For the text-containing cell, return its midpoint in (X, Y) coordinate format. 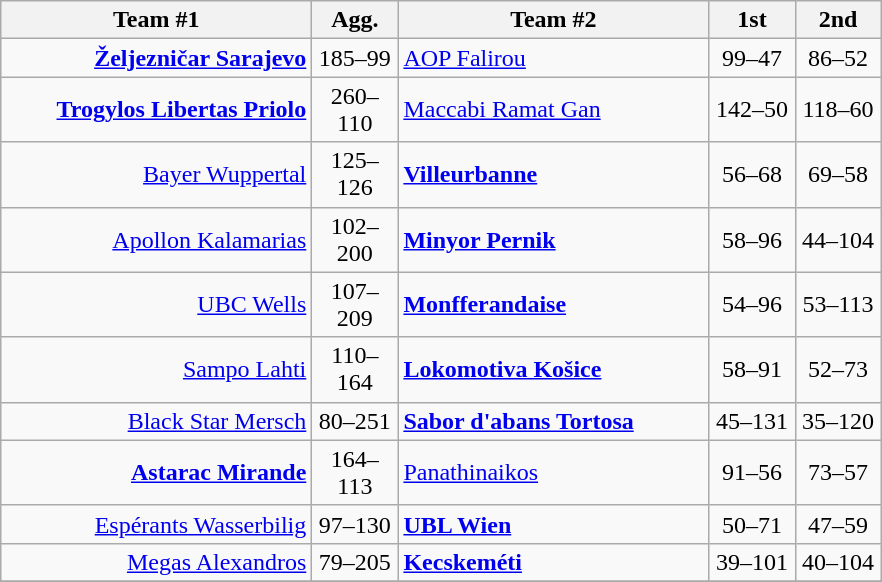
Megas Alexandros (156, 562)
260–110 (355, 110)
40–104 (838, 562)
164–113 (355, 472)
Apollon Kalamarias (156, 240)
125–126 (355, 174)
Team #1 (156, 20)
58–91 (752, 370)
102–200 (355, 240)
Sampo Lahti (156, 370)
50–71 (752, 524)
Minyor Pernik (554, 240)
73–57 (838, 472)
99–47 (752, 58)
58–96 (752, 240)
52–73 (838, 370)
80–251 (355, 421)
53–113 (838, 304)
Trogylos Libertas Priolo (156, 110)
56–68 (752, 174)
2nd (838, 20)
Agg. (355, 20)
UBL Wien (554, 524)
45–131 (752, 421)
Black Star Mersch (156, 421)
97–130 (355, 524)
142–50 (752, 110)
Astarac Mirande (156, 472)
Monfferandaise (554, 304)
Villeurbanne (554, 174)
1st (752, 20)
110–164 (355, 370)
44–104 (838, 240)
91–56 (752, 472)
Željezničar Sarajevo (156, 58)
86–52 (838, 58)
54–96 (752, 304)
AOP Falirou (554, 58)
107–209 (355, 304)
39–101 (752, 562)
47–59 (838, 524)
Lokomotiva Košice (554, 370)
79–205 (355, 562)
118–60 (838, 110)
Panathinaikos (554, 472)
Sabor d'abans Tortosa (554, 421)
Maccabi Ramat Gan (554, 110)
Espérants Wasserbilig (156, 524)
Kecskeméti (554, 562)
69–58 (838, 174)
185–99 (355, 58)
UBC Wells (156, 304)
Team #2 (554, 20)
Bayer Wuppertal (156, 174)
35–120 (838, 421)
